Find where the given text appears and provide that cell's center as [X, Y] coordinate. 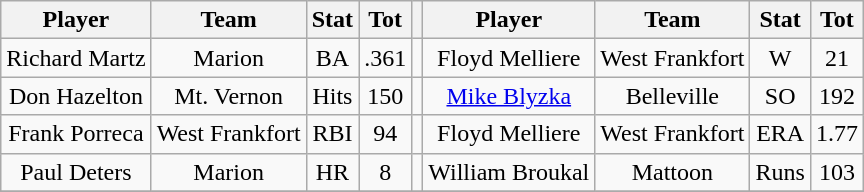
1.77 [836, 134]
BA [332, 58]
Frank Porreca [76, 134]
192 [836, 96]
Hits [332, 96]
ERA [780, 134]
SO [780, 96]
Belleville [672, 96]
21 [836, 58]
W [780, 58]
Mt. Vernon [228, 96]
Richard Martz [76, 58]
HR [332, 172]
Mike Blyzka [509, 96]
8 [386, 172]
Paul Deters [76, 172]
Don Hazelton [76, 96]
Runs [780, 172]
RBI [332, 134]
103 [836, 172]
.361 [386, 58]
Mattoon [672, 172]
William Broukal [509, 172]
150 [386, 96]
94 [386, 134]
